Detect which cell encompasses the target text, then output its (X, Y) center coordinate. 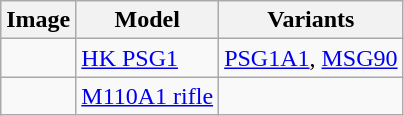
Image (38, 20)
M110A1 rifle (148, 96)
HK PSG1 (148, 58)
Variants (311, 20)
PSG1A1, MSG90 (311, 58)
Model (148, 20)
